Search for the cell housing the specified text and yield its (x, y) center coordinate. 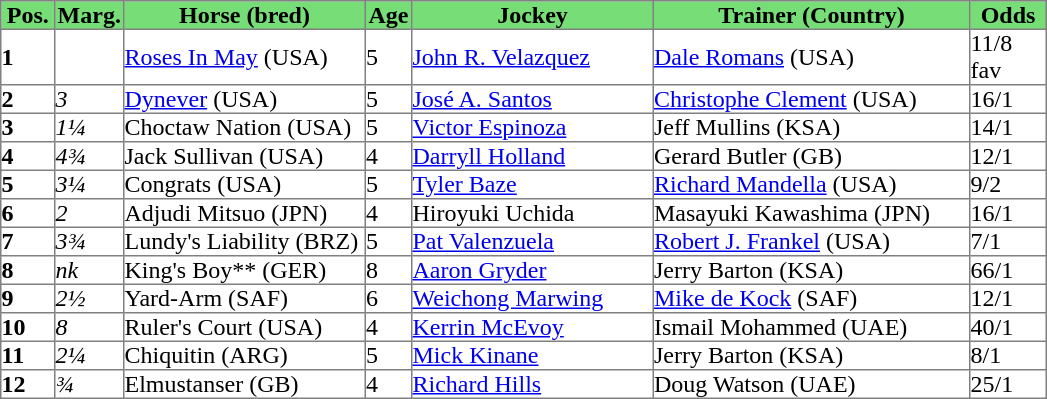
9/2 (1008, 184)
nk (90, 270)
Christophe Clement (USA) (811, 99)
Marg. (90, 15)
Jack Sullivan (USA) (245, 156)
3¼ (90, 184)
Victor Espinoza (533, 127)
Trainer (Country) (811, 15)
Pos. (28, 15)
14/1 (1008, 127)
Odds (1008, 15)
Mick Kinane (533, 355)
Yard-Arm (SAF) (245, 298)
Gerard Butler (GB) (811, 156)
Robert J. Frankel (USA) (811, 241)
Pat Valenzuela (533, 241)
Richard Hills (533, 384)
José A. Santos (533, 99)
Roses In May (USA) (245, 57)
3¾ (90, 241)
Adjudi Mitsuo (JPN) (245, 213)
Masayuki Kawashima (JPN) (811, 213)
11/8 fav (1008, 57)
Tyler Baze (533, 184)
Doug Watson (UAE) (811, 384)
Jeff Mullins (KSA) (811, 127)
4¾ (90, 156)
Kerrin McEvoy (533, 327)
¾ (90, 384)
11 (28, 355)
Lundy's Liability (BRZ) (245, 241)
Congrats (USA) (245, 184)
Weichong Marwing (533, 298)
1 (28, 57)
Jockey (533, 15)
66/1 (1008, 270)
King's Boy** (GER) (245, 270)
8/1 (1008, 355)
Age (388, 15)
Chiquitin (ARG) (245, 355)
Hiroyuki Uchida (533, 213)
Dynever (USA) (245, 99)
Horse (bred) (245, 15)
Dale Romans (USA) (811, 57)
Mike de Kock (SAF) (811, 298)
Aaron Gryder (533, 270)
2½ (90, 298)
Elmustanser (GB) (245, 384)
40/1 (1008, 327)
Ruler's Court (USA) (245, 327)
7 (28, 241)
2¼ (90, 355)
12 (28, 384)
10 (28, 327)
9 (28, 298)
7/1 (1008, 241)
John R. Velazquez (533, 57)
25/1 (1008, 384)
Choctaw Nation (USA) (245, 127)
1¼ (90, 127)
Ismail Mohammed (UAE) (811, 327)
Darryll Holland (533, 156)
Richard Mandella (USA) (811, 184)
